Output the [X, Y] coordinate of the center of the cell containing the given text.  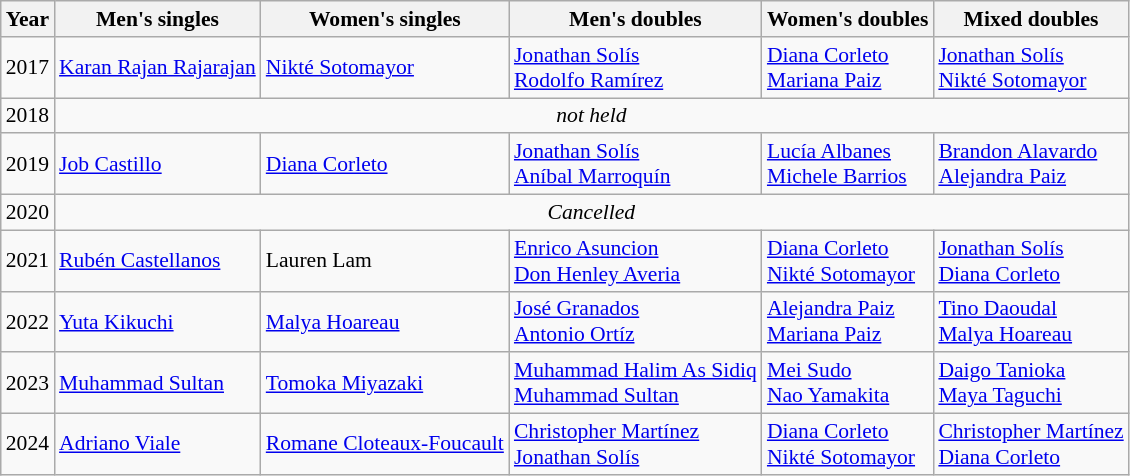
Romane Cloteaux-Foucault [385, 444]
Jonathan Solís Nikté Sotomayor [1030, 68]
2022 [28, 322]
Adriano Viale [158, 444]
Women's doubles [848, 19]
Muhammad Halim As Sidiq Muhammad Sultan [636, 384]
Muhammad Sultan [158, 384]
Men's singles [158, 19]
Lauren Lam [385, 260]
Nikté Sotomayor [385, 68]
Job Castillo [158, 164]
Cancelled [592, 213]
not held [592, 116]
Lucía Albanes Michele Barrios [848, 164]
Jonathan Solís Rodolfo Ramírez [636, 68]
Enrico Asuncion Don Henley Averia [636, 260]
Brandon Alavardo Alejandra Paiz [1030, 164]
Men's doubles [636, 19]
2021 [28, 260]
Christopher Martínez Jonathan Solís [636, 444]
Christopher Martínez Diana Corleto [1030, 444]
Diana Corleto [385, 164]
Daigo Tanioka Maya Taguchi [1030, 384]
Tomoka Miyazaki [385, 384]
Tino Daoudal Malya Hoareau [1030, 322]
Jonathan Solís Diana Corleto [1030, 260]
Yuta Kikuchi [158, 322]
Mei Sudo Nao Yamakita [848, 384]
Karan Rajan Rajarajan [158, 68]
2018 [28, 116]
José Granados Antonio Ortíz [636, 322]
2017 [28, 68]
2019 [28, 164]
Malya Hoareau [385, 322]
Year [28, 19]
2023 [28, 384]
Women's singles [385, 19]
Alejandra Paiz Mariana Paiz [848, 322]
Rubén Castellanos [158, 260]
Mixed doubles [1030, 19]
2020 [28, 213]
Jonathan Solís Aníbal Marroquín [636, 164]
2024 [28, 444]
Diana Corleto Mariana Paiz [848, 68]
